Search for the cell housing the specified text and yield its (X, Y) center coordinate. 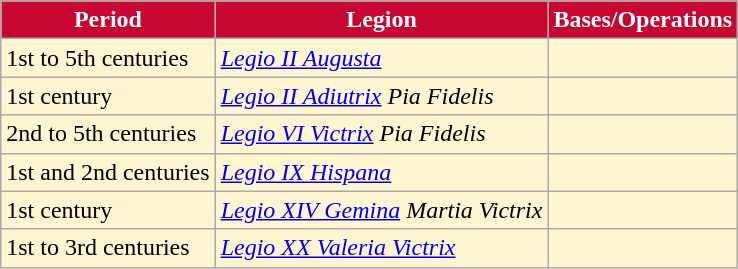
Bases/Operations (643, 20)
1st to 5th centuries (108, 58)
1st to 3rd centuries (108, 248)
Legio VI Victrix Pia Fidelis (382, 134)
Legio IX Hispana (382, 172)
Period (108, 20)
1st and 2nd centuries (108, 172)
Legio II Adiutrix Pia Fidelis (382, 96)
2nd to 5th centuries (108, 134)
Legio XIV Gemina Martia Victrix (382, 210)
Legion (382, 20)
Legio II Augusta (382, 58)
Legio XX Valeria Victrix (382, 248)
